For the text-containing cell, return its midpoint in (x, y) coordinate format. 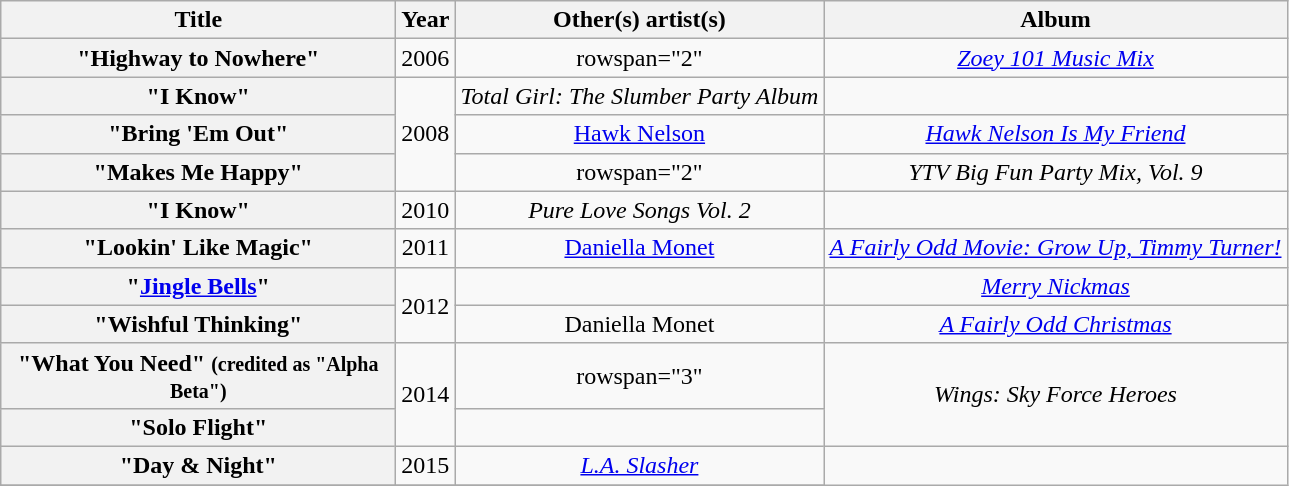
Hawk Nelson (640, 134)
Album (1056, 20)
2015 (426, 465)
2012 (426, 305)
Other(s) artist(s) (640, 20)
YTV Big Fun Party Mix, Vol. 9 (1056, 172)
"Bring 'Em Out" (198, 134)
"Day & Night" (198, 465)
"Lookin' Like Magic" (198, 248)
Year (426, 20)
Total Girl: The Slumber Party Album (640, 96)
"Jingle Bells" (198, 286)
Pure Love Songs Vol. 2 (640, 210)
A Fairly Odd Movie: Grow Up, Timmy Turner! (1056, 248)
"Highway to Nowhere" (198, 58)
"What You Need" (credited as "Alpha Beta") (198, 376)
rowspan="3" (640, 376)
Zoey 101 Music Mix (1056, 58)
2014 (426, 394)
L.A. Slasher (640, 465)
2011 (426, 248)
2006 (426, 58)
Title (198, 20)
A Fairly Odd Christmas (1056, 324)
"Makes Me Happy" (198, 172)
Hawk Nelson Is My Friend (1056, 134)
"Solo Flight" (198, 427)
Merry Nickmas (1056, 286)
"Wishful Thinking" (198, 324)
2010 (426, 210)
2008 (426, 134)
Wings: Sky Force Heroes (1056, 394)
